Capture the cell that displays the provided text and extract its [X, Y] central coordinate. 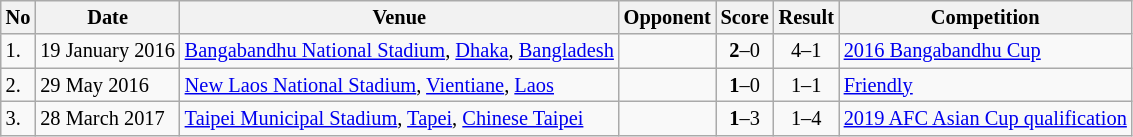
1–3 [745, 118]
2–0 [745, 51]
1–4 [806, 118]
Result [806, 17]
1–0 [745, 85]
Score [745, 17]
3. [18, 118]
New Laos National Stadium, Vientiane, Laos [400, 85]
Date [107, 17]
Taipei Municipal Stadium, Tapei, Chinese Taipei [400, 118]
Bangabandhu National Stadium, Dhaka, Bangladesh [400, 51]
No [18, 17]
Venue [400, 17]
1. [18, 51]
19 January 2016 [107, 51]
4–1 [806, 51]
2. [18, 85]
28 March 2017 [107, 118]
2016 Bangabandhu Cup [986, 51]
29 May 2016 [107, 85]
Opponent [668, 17]
Friendly [986, 85]
1–1 [806, 85]
Competition [986, 17]
2019 AFC Asian Cup qualification [986, 118]
